Identify which cell holds the provided text, then report its (X, Y) central coordinate. 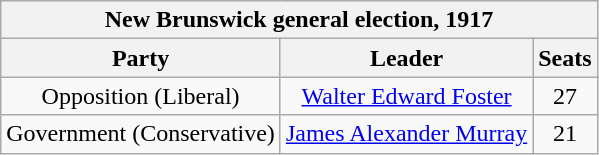
27 (565, 96)
Party (141, 58)
Walter Edward Foster (406, 96)
Leader (406, 58)
New Brunswick general election, 1917 (299, 20)
James Alexander Murray (406, 134)
Opposition (Liberal) (141, 96)
Seats (565, 58)
Government (Conservative) (141, 134)
21 (565, 134)
